Detect which cell encompasses the target text, then output its [x, y] center coordinate. 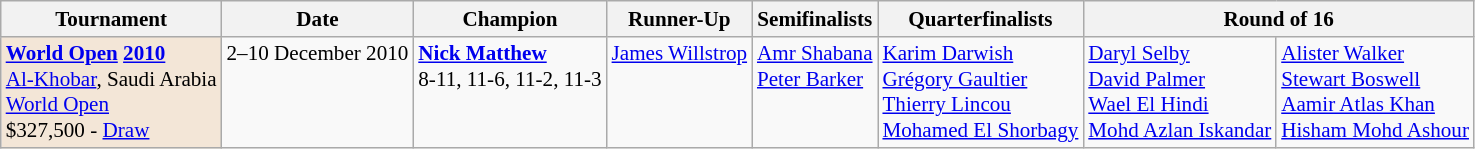
Semifinalists [814, 18]
World Open 2010 Al-Khobar, Saudi ArabiaWorld Open$327,500 - Draw [112, 92]
Date [318, 18]
Tournament [112, 18]
Amr Shabana Peter Barker [814, 92]
Nick Matthew8-11, 11-6, 11-2, 11-3 [510, 92]
Alister Walker Stewart Boswell Aamir Atlas Khan Hisham Mohd Ashour [1375, 92]
James Willstrop [680, 92]
Champion [510, 18]
Karim Darwish Grégory Gaultier Thierry Lincou Mohamed El Shorbagy [981, 92]
Quarterfinalists [981, 18]
Runner-Up [680, 18]
2–10 December 2010 [318, 92]
Daryl Selby David Palmer Wael El Hindi Mohd Azlan Iskandar [1180, 92]
Round of 16 [1278, 18]
